Pinpoint the cell where the given text exists, returning its [x, y] midpoint coordinate. 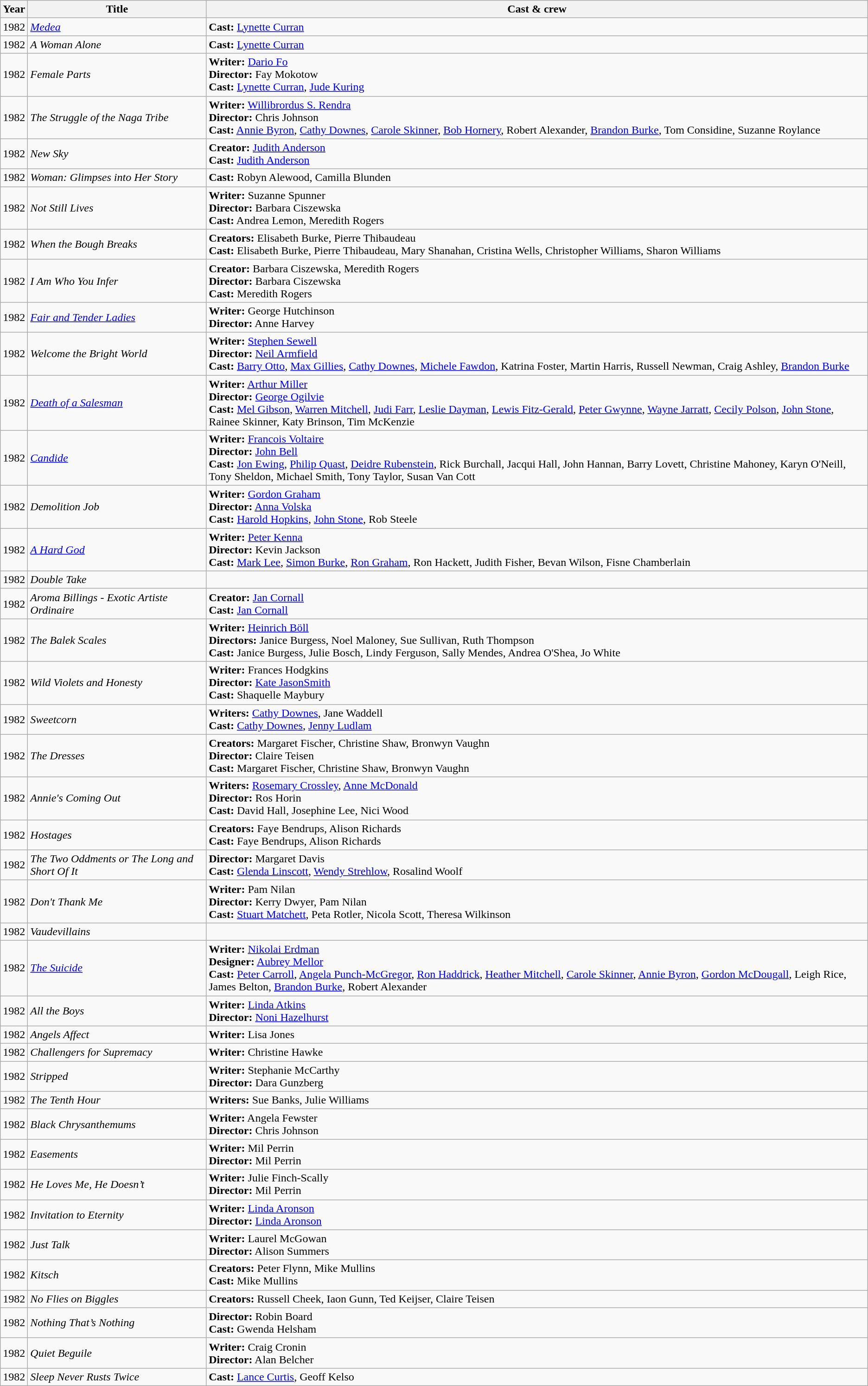
Kitsch [117, 1275]
Creator: Barbara Ciszewska, Meredith RogersDirector: Barbara CiszewskaCast: Meredith Rogers [537, 281]
Annie's Coming Out [117, 798]
All the Boys [117, 1010]
Creators: Faye Bendrups, Alison RichardsCast: Faye Bendrups, Alison Richards [537, 835]
Creators: Margaret Fischer, Christine Shaw, Bronwyn VaughnDirector: Claire TeisenCast: Margaret Fischer, Christine Shaw, Bronwyn Vaughn [537, 756]
The Struggle of the Naga Tribe [117, 117]
Writer: Laurel McGowanDirector: Alison Summers [537, 1245]
Director: Margaret DavisCast: Glenda Linscott, Wendy Strehlow, Rosalind Woolf [537, 865]
Woman: Glimpses into Her Story [117, 178]
He Loves Me, He Doesn’t [117, 1185]
Writer: Julie Finch-ScallyDirector: Mil Perrin [537, 1185]
New Sky [117, 154]
A Woman Alone [117, 45]
Writer: Peter KennaDirector: Kevin JacksonCast: Mark Lee, Simon Burke, Ron Graham, Ron Hackett, Judith Fisher, Bevan Wilson, Fisne Chamberlain [537, 550]
Writer: Suzanne SpunnerDirector: Barbara CiszewskaCast: Andrea Lemon, Meredith Rogers [537, 208]
The Tenth Hour [117, 1100]
Wild Violets and Honesty [117, 683]
A Hard God [117, 550]
Writers: Sue Banks, Julie Williams [537, 1100]
When the Bough Breaks [117, 244]
Candide [117, 458]
Writer: Linda AronsonDirector: Linda Aronson [537, 1214]
Writers: Rosemary Crossley, Anne McDonaldDirector: Ros HorinCast: David Hall, Josephine Lee, Nici Wood [537, 798]
I Am Who You Infer [117, 281]
Demolition Job [117, 507]
Director: Robin BoardCast: Gwenda Helsham [537, 1323]
Writer: Dario FoDirector: Fay MokotowCast: Lynette Curran, Jude Kuring [537, 75]
Writer: Gordon GrahamDirector: Anna VolskaCast: Harold Hopkins, John Stone, Rob Steele [537, 507]
Medea [117, 27]
Fair and Tender Ladies [117, 317]
Vaudevillains [117, 931]
Nothing That’s Nothing [117, 1323]
Cast & crew [537, 9]
Invitation to Eternity [117, 1214]
Not Still Lives [117, 208]
Writer: Angela FewsterDirector: Chris Johnson [537, 1124]
Sweetcorn [117, 719]
Angels Affect [117, 1035]
Stripped [117, 1076]
The Suicide [117, 968]
Black Chrysanthemums [117, 1124]
The Two Oddments or The Long and Short Of It [117, 865]
Writer: Linda AtkinsDirector: Noni Hazelhurst [537, 1010]
Hostages [117, 835]
Female Parts [117, 75]
Writers: Cathy Downes, Jane WaddellCast: Cathy Downes, Jenny Ludlam [537, 719]
Creators: Russell Cheek, Iaon Gunn, Ted Keijser, Claire Teisen [537, 1299]
Year [14, 9]
Writer: Pam NilanDirector: Kerry Dwyer, Pam NilanCast: Stuart Matchett, Peta Rotler, Nicola Scott, Theresa Wilkinson [537, 901]
Writer: Lisa Jones [537, 1035]
No Flies on Biggles [117, 1299]
The Balek Scales [117, 640]
Death of a Salesman [117, 403]
Don't Thank Me [117, 901]
Creator: Judith AndersonCast: Judith Anderson [537, 154]
Writer: Craig CroninDirector: Alan Belcher [537, 1353]
Easements [117, 1154]
Sleep Never Rusts Twice [117, 1377]
Double Take [117, 580]
Quiet Beguile [117, 1353]
Title [117, 9]
Creator: Jan CornallCast: Jan Cornall [537, 604]
Cast: Robyn Alewood, Camilla Blunden [537, 178]
Creators: Peter Flynn, Mike MullinsCast: Mike Mullins [537, 1275]
The Dresses [117, 756]
Writer: Mil PerrinDirector: Mil Perrin [537, 1154]
Welcome the Bright World [117, 353]
Just Talk [117, 1245]
Writer: Frances HodgkinsDirector: Kate JasonSmithCast: Shaquelle Maybury [537, 683]
Writer: George HutchinsonDirector: Anne Harvey [537, 317]
Writer: Stephanie McCarthyDirector: Dara Gunzberg [537, 1076]
Challengers for Supremacy [117, 1052]
Cast: Lance Curtis, Geoff Kelso [537, 1377]
Aroma Billings - Exotic Artiste Ordinaire [117, 604]
Writer: Christine Hawke [537, 1052]
